Return the [x, y] coordinate for the center point of the cell that contains the specified text.  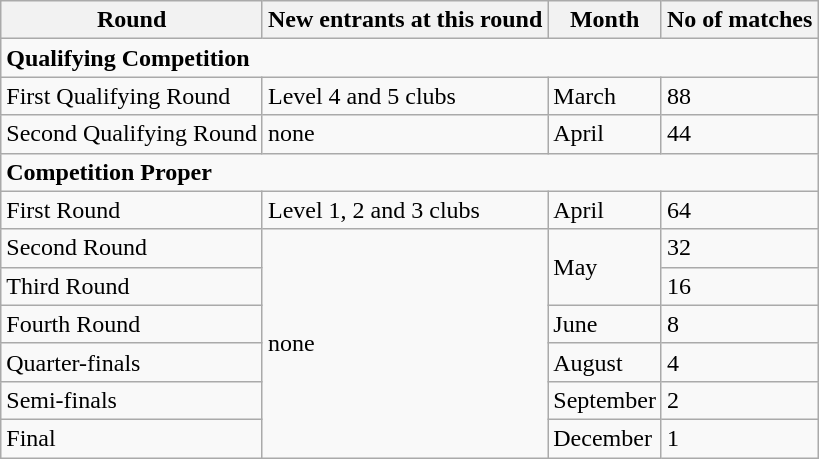
44 [739, 134]
First Round [132, 210]
First Qualifying Round [132, 96]
December [605, 438]
Round [132, 20]
8 [739, 324]
Quarter-finals [132, 362]
August [605, 362]
Qualifying Competition [410, 58]
88 [739, 96]
16 [739, 286]
Third Round [132, 286]
Month [605, 20]
32 [739, 248]
64 [739, 210]
Second Qualifying Round [132, 134]
June [605, 324]
March [605, 96]
2 [739, 400]
Competition Proper [410, 172]
1 [739, 438]
Fourth Round [132, 324]
Semi-finals [132, 400]
Final [132, 438]
Level 4 and 5 clubs [404, 96]
May [605, 267]
No of matches [739, 20]
September [605, 400]
Level 1, 2 and 3 clubs [404, 210]
New entrants at this round [404, 20]
Second Round [132, 248]
4 [739, 362]
